Output the [X, Y] coordinate of the center of the cell containing the given text.  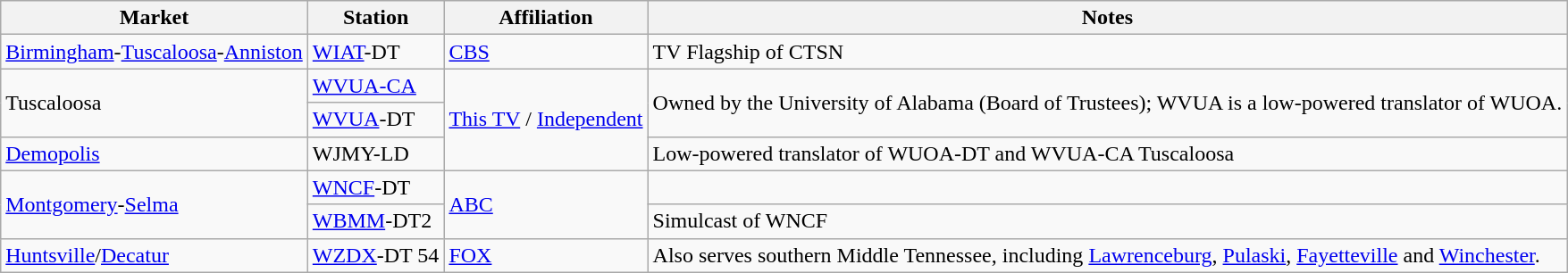
WBMM-DT2 [375, 221]
Also serves southern Middle Tennessee, including Lawrenceburg, Pulaski, Fayetteville and Winchester. [1108, 255]
Market [155, 18]
FOX [546, 255]
Low-powered translator of WUOA-DT and WVUA-CA Tuscaloosa [1108, 153]
WIAT-DT [375, 52]
WVUA-DT [375, 120]
Huntsville/Decatur [155, 255]
CBS [546, 52]
Owned by the University of Alabama (Board of Trustees); WVUA is a low-powered translator of WUOA. [1108, 103]
Birmingham-Tuscaloosa-Anniston [155, 52]
Simulcast of WNCF [1108, 221]
TV Flagship of CTSN [1108, 52]
WNCF-DT [375, 187]
WVUA-CA [375, 86]
This TV / Independent [546, 120]
ABC [546, 204]
Affiliation [546, 18]
Station [375, 18]
WJMY-LD [375, 153]
WZDX-DT 54 [375, 255]
Montgomery-Selma [155, 204]
Notes [1108, 18]
Demopolis [155, 153]
Tuscaloosa [155, 103]
